For the text-containing cell, return its midpoint in [x, y] coordinate format. 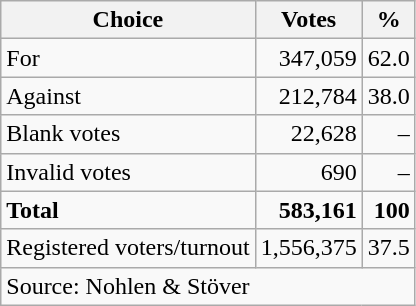
% [388, 20]
62.0 [388, 58]
583,161 [308, 210]
212,784 [308, 96]
Choice [128, 20]
Total [128, 210]
347,059 [308, 58]
690 [308, 172]
Against [128, 96]
38.0 [388, 96]
100 [388, 210]
Source: Nohlen & Stöver [208, 286]
1,556,375 [308, 248]
Votes [308, 20]
22,628 [308, 134]
Registered voters/turnout [128, 248]
Invalid votes [128, 172]
Blank votes [128, 134]
37.5 [388, 248]
For [128, 58]
